Pinpoint the cell where the given text exists, returning its [X, Y] midpoint coordinate. 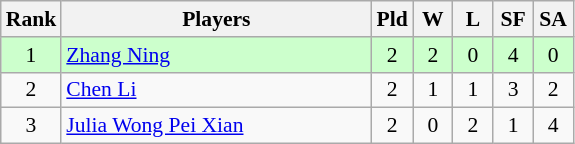
L [473, 19]
SA [553, 19]
Julia Wong Pei Xian [216, 126]
Chen Li [216, 90]
W [433, 19]
Pld [392, 19]
Players [216, 19]
Zhang Ning [216, 55]
SF [513, 19]
Rank [32, 19]
